Extract the (X, Y) coordinate from the center of the cell holding the provided text.  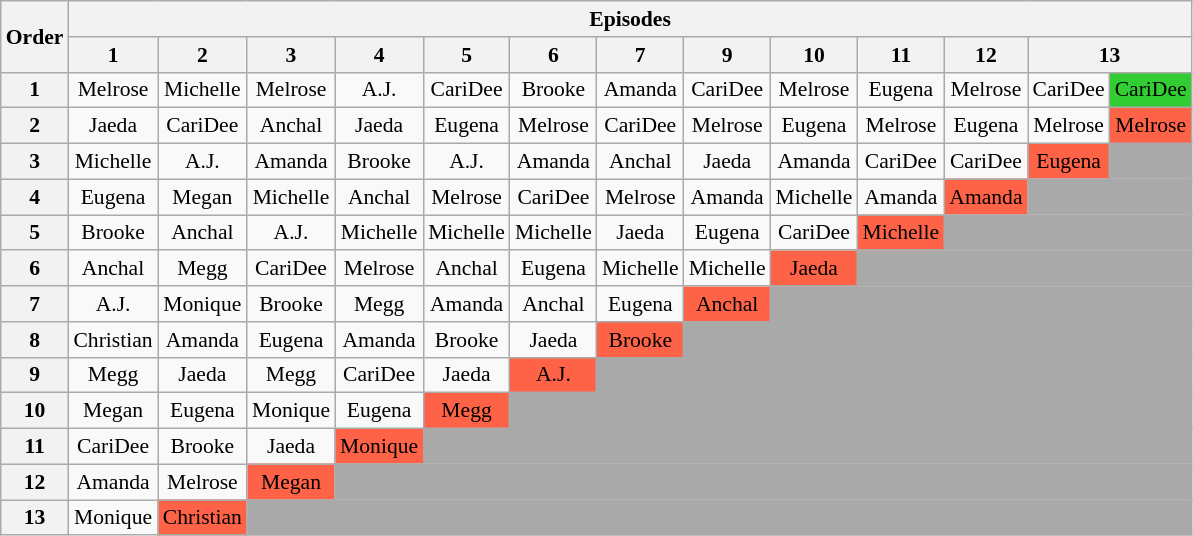
8 (35, 340)
Order (35, 36)
Episodes (630, 19)
